Return the [x, y] coordinate for the center point of the cell that contains the specified text.  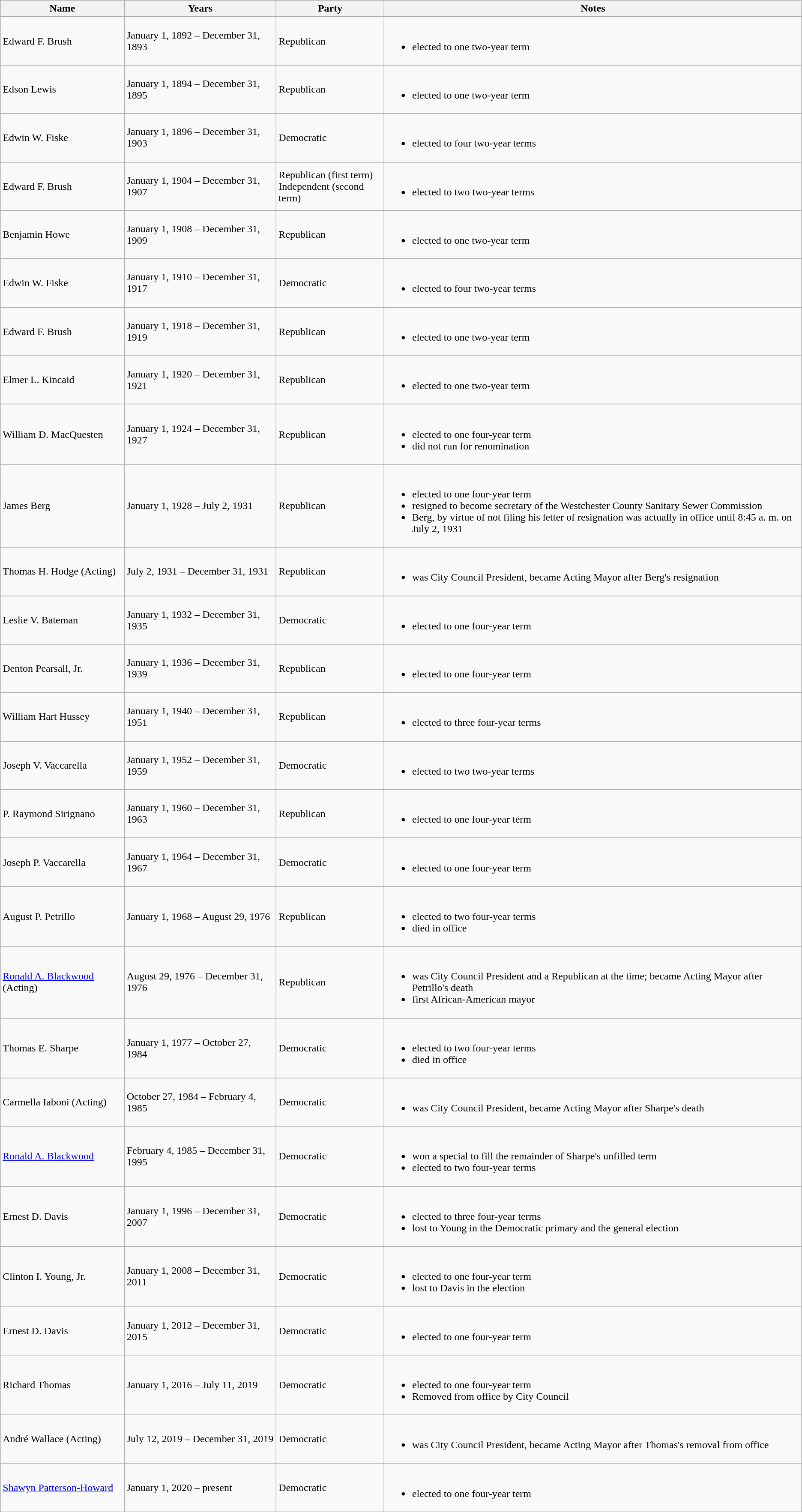
James Berg [63, 506]
January 1, 1896 – December 31, 1903 [200, 138]
July 12, 2019 – December 31, 2019 [200, 1439]
July 2, 1931 – December 31, 1931 [200, 572]
February 4, 1985 – December 31, 1995 [200, 1156]
Notes [593, 9]
January 1, 1968 – August 29, 1976 [200, 916]
Elmer L. Kincaid [63, 380]
January 1, 1928 – July 2, 1931 [200, 506]
elected to one four-year termlost to Davis in the election [593, 1276]
January 1, 1918 – December 31, 1919 [200, 332]
Leslie V. Bateman [63, 620]
January 1, 2016 – July 11, 2019 [200, 1385]
January 1, 1960 – December 31, 1963 [200, 814]
Republican (first term)Independent (second term) [330, 186]
January 1, 1952 – December 31, 1959 [200, 765]
Benjamin Howe [63, 235]
was City Council President, became Acting Mayor after Thomas's removal from office [593, 1439]
elected to one four-year termRemoved from office by City Council [593, 1385]
Thomas H. Hodge (Acting) [63, 572]
January 1, 1894 – December 31, 1895 [200, 89]
August P. Petrillo [63, 916]
William Hart Hussey [63, 717]
Edson Lewis [63, 89]
January 1, 1910 – December 31, 1917 [200, 283]
Ronald A. Blackwood (Acting) [63, 982]
Shawyn Patterson-Howard [63, 1488]
Thomas E. Sharpe [63, 1048]
André Wallace (Acting) [63, 1439]
Party [330, 9]
January 1, 1996 – December 31, 2007 [200, 1216]
P. Raymond Sirignano [63, 814]
August 29, 1976 – December 31, 1976 [200, 982]
Denton Pearsall, Jr. [63, 668]
was City Council President, became Acting Mayor after Sharpe's death [593, 1102]
January 1, 1932 – December 31, 1935 [200, 620]
William D. MacQuesten [63, 434]
Years [200, 9]
Joseph P. Vaccarella [63, 862]
won a special to fill the remainder of Sharpe's unfilled termelected to two four-year terms [593, 1156]
January 1, 2012 – December 31, 2015 [200, 1331]
was City Council President and a Republican at the time; became Acting Mayor after Petrillo's deathfirst African-American mayor [593, 982]
January 1, 1964 – December 31, 1967 [200, 862]
October 27, 1984 – February 4, 1985 [200, 1102]
January 1, 1892 – December 31, 1893 [200, 41]
elected to one four-year termdid not run for renomination [593, 434]
January 1, 1920 – December 31, 1921 [200, 380]
January 1, 1924 – December 31, 1927 [200, 434]
January 1, 1940 – December 31, 1951 [200, 717]
January 1, 1908 – December 31, 1909 [200, 235]
elected to three four-year terms [593, 717]
January 1, 2008 – December 31, 2011 [200, 1276]
Clinton I. Young, Jr. [63, 1276]
January 1, 1936 – December 31, 1939 [200, 668]
January 1, 2020 – present [200, 1488]
Joseph V. Vaccarella [63, 765]
Carmella Iaboni (Acting) [63, 1102]
elected to three four-year termslost to Young in the Democratic primary and the general election [593, 1216]
Ronald A. Blackwood [63, 1156]
Name [63, 9]
January 1, 1977 – October 27, 1984 [200, 1048]
was City Council President, became Acting Mayor after Berg's resignation [593, 572]
Richard Thomas [63, 1385]
January 1, 1904 – December 31, 1907 [200, 186]
